Identify which cell holds the provided text, then report its (x, y) central coordinate. 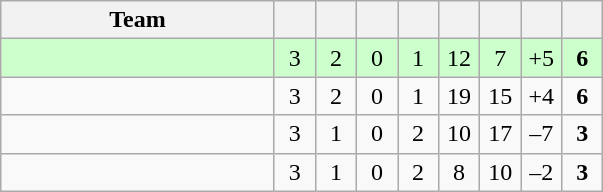
15 (500, 96)
12 (460, 58)
+4 (542, 96)
8 (460, 172)
–7 (542, 134)
19 (460, 96)
7 (500, 58)
17 (500, 134)
Team (138, 20)
–2 (542, 172)
+5 (542, 58)
